Scan for the cell matching the given text and deliver its (x, y) coordinate at center. 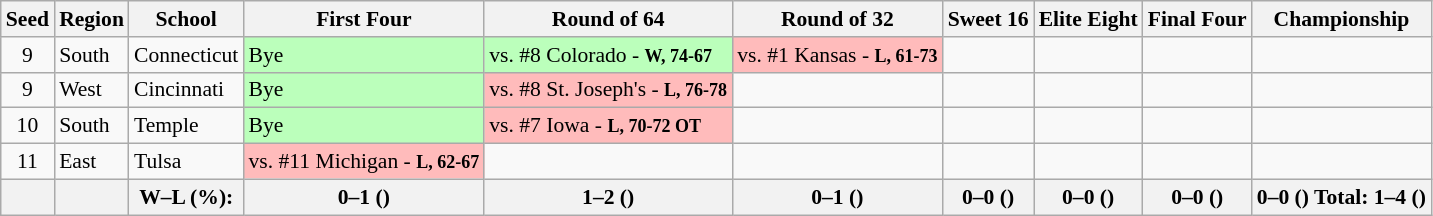
W–L (%): (186, 197)
Temple (186, 126)
vs. #11 Michigan - L, 62-67 (364, 162)
vs. #8 St. Joseph's - L, 76-78 (608, 90)
Tulsa (186, 162)
vs. #8 Colorado - W, 74-67 (608, 55)
Round of 64 (608, 19)
Seed (28, 19)
0–0 () Total: 1–4 () (1342, 197)
East (92, 162)
vs. #1 Kansas - L, 61-73 (837, 55)
First Four (364, 19)
Final Four (1198, 19)
West (92, 90)
Sweet 16 (988, 19)
Round of 32 (837, 19)
Elite Eight (1088, 19)
Cincinnati (186, 90)
School (186, 19)
Connecticut (186, 55)
vs. #7 Iowa - L, 70-72 OT (608, 126)
10 (28, 126)
1–2 () (608, 197)
Region (92, 19)
11 (28, 162)
Championship (1342, 19)
